From the cell containing the given text, extract its center point as [X, Y] coordinate. 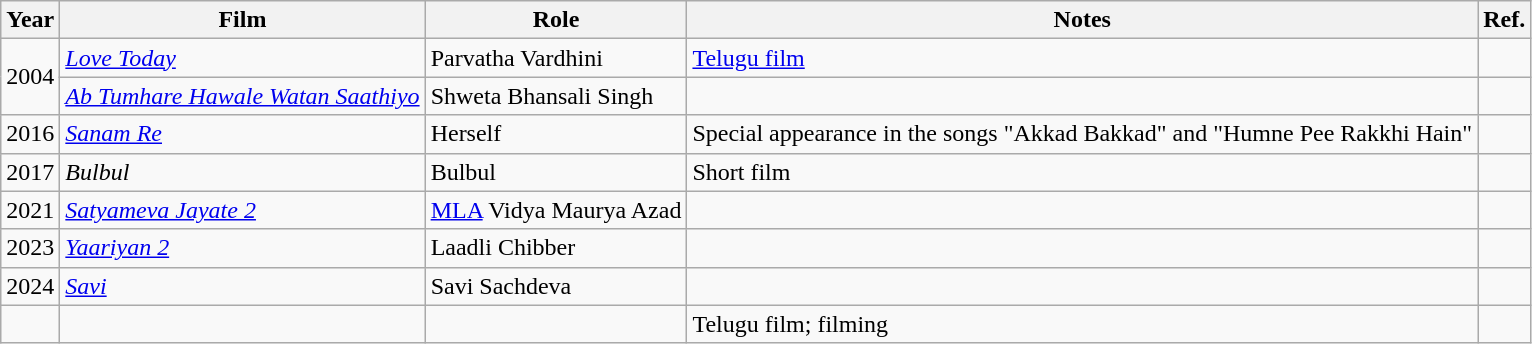
Herself [556, 134]
Special appearance in the songs "Akkad Bakkad" and "Humne Pee Rakkhi Hain" [1082, 134]
Savi Sachdeva [556, 286]
Short film [1082, 172]
Savi [242, 286]
2017 [30, 172]
Notes [1082, 20]
2004 [30, 77]
2023 [30, 248]
Love Today [242, 58]
Satyameva Jayate 2 [242, 210]
Shweta Bhansali Singh [556, 96]
2021 [30, 210]
Ab Tumhare Hawale Watan Saathiyo [242, 96]
2024 [30, 286]
2016 [30, 134]
Parvatha Vardhini [556, 58]
MLA Vidya Maurya Azad [556, 210]
Sanam Re [242, 134]
Ref. [1504, 20]
Laadli Chibber [556, 248]
Year [30, 20]
Yaariyan 2 [242, 248]
Telugu film [1082, 58]
Film [242, 20]
Role [556, 20]
Telugu film; filming [1082, 324]
